Determine the [X, Y] coordinate at the center of the cell enclosing the given text.  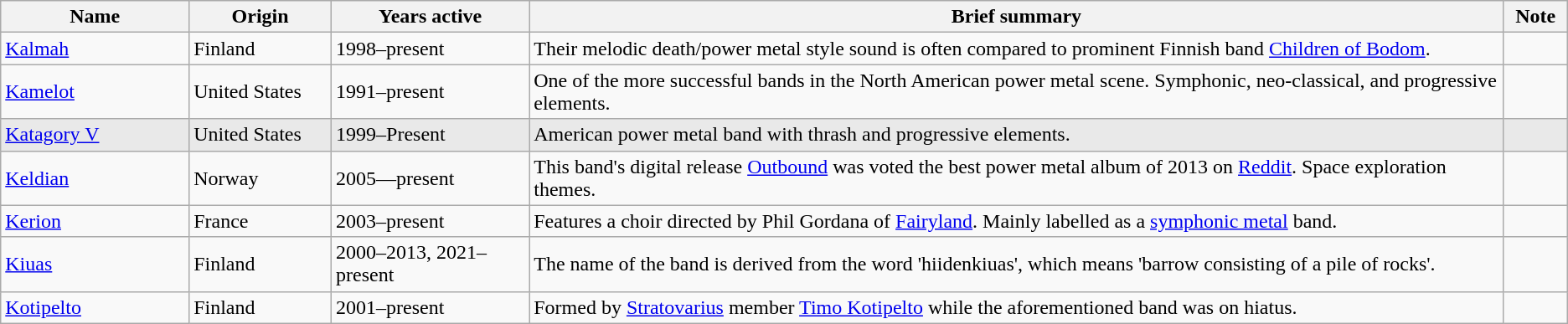
2001–present [431, 307]
Their melodic death/power metal style sound is often compared to prominent Finnish band Children of Bodom. [1017, 49]
Brief summary [1017, 17]
This band's digital release Outbound was voted the best power metal album of 2013 on Reddit. Space exploration themes. [1017, 177]
Formed by Stratovarius member Timo Kotipelto while the aforementioned band was on hiatus. [1017, 307]
The name of the band is derived from the word 'hiidenkiuas', which means 'barrow consisting of a pile of rocks'. [1017, 265]
Kotipelto [95, 307]
2000–2013, 2021–present [431, 265]
Kamelot [95, 92]
2003–present [431, 221]
Kalmah [95, 49]
Years active [431, 17]
France [260, 221]
American power metal band with thrash and progressive elements. [1017, 135]
Origin [260, 17]
1998–present [431, 49]
1999–Present [431, 135]
Kiuas [95, 265]
Norway [260, 177]
Features a choir directed by Phil Gordana of Fairyland. Mainly labelled as a symphonic metal band. [1017, 221]
One of the more successful bands in the North American power metal scene. Symphonic, neo-classical, and progressive elements. [1017, 92]
Katagory V [95, 135]
1991–present [431, 92]
Note [1535, 17]
Keldian [95, 177]
Name [95, 17]
Kerion [95, 221]
2005—present [431, 177]
